Find where the given text appears and provide that cell's center as (x, y) coordinate. 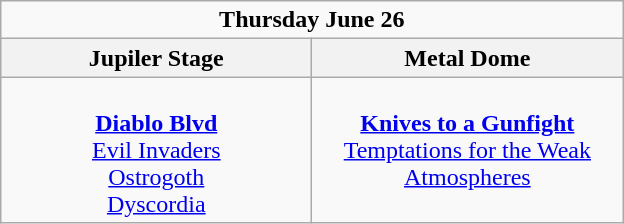
Diablo Blvd Evil Invaders Ostrogoth Dyscordia (156, 150)
Thursday June 26 (312, 20)
Knives to a Gunfight Temptations for the Weak Atmospheres (468, 150)
Jupiler Stage (156, 58)
Metal Dome (468, 58)
